Scan for the cell matching the given text and deliver its (x, y) coordinate at center. 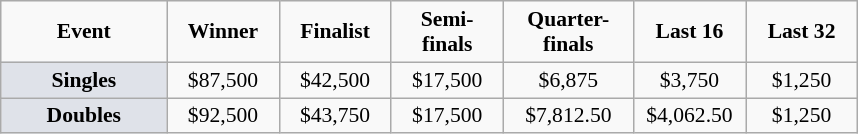
$7,812.50 (568, 116)
Finalist (335, 32)
$87,500 (223, 80)
Doubles (84, 116)
Semi-finals (447, 32)
$92,500 (223, 116)
Last 16 (689, 32)
$6,875 (568, 80)
Winner (223, 32)
$3,750 (689, 80)
$42,500 (335, 80)
Last 32 (802, 32)
Quarter-finals (568, 32)
$43,750 (335, 116)
Event (84, 32)
Singles (84, 80)
$4,062.50 (689, 116)
